Pinpoint the cell where the given text exists, returning its [X, Y] midpoint coordinate. 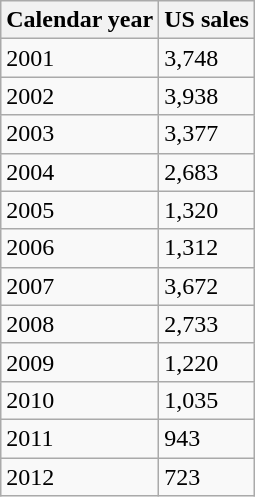
943 [207, 438]
1,035 [207, 400]
1,312 [207, 248]
3,938 [207, 96]
US sales [207, 20]
2001 [80, 58]
2009 [80, 362]
2012 [80, 477]
3,377 [207, 134]
2,683 [207, 172]
2007 [80, 286]
3,748 [207, 58]
3,672 [207, 286]
1,220 [207, 362]
2006 [80, 248]
2004 [80, 172]
723 [207, 477]
Calendar year [80, 20]
2002 [80, 96]
2008 [80, 324]
2005 [80, 210]
2010 [80, 400]
2011 [80, 438]
1,320 [207, 210]
2003 [80, 134]
2,733 [207, 324]
